For the text-containing cell, return its midpoint in [X, Y] coordinate format. 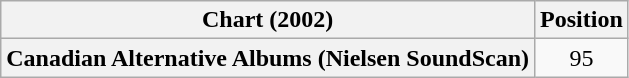
Canadian Alternative Albums (Nielsen SoundScan) [268, 58]
95 [582, 58]
Position [582, 20]
Chart (2002) [268, 20]
